From the cell containing the given text, extract its center point as [x, y] coordinate. 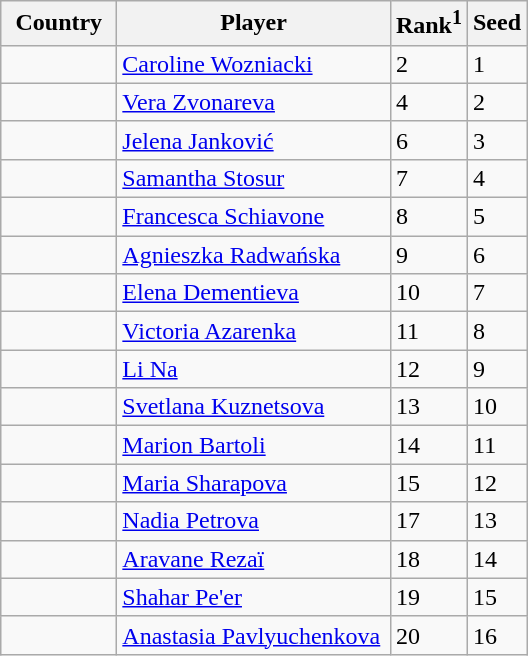
Nadia Petrova [254, 521]
Maria Sharapova [254, 483]
16 [496, 635]
Seed [496, 24]
19 [428, 597]
Victoria Azarenka [254, 331]
Rank1 [428, 24]
18 [428, 559]
Li Na [254, 369]
Svetlana Kuznetsova [254, 407]
Marion Bartoli [254, 445]
3 [496, 140]
Shahar Pe'er [254, 597]
17 [428, 521]
Jelena Janković [254, 140]
Country [59, 24]
Vera Zvonareva [254, 102]
20 [428, 635]
Anastasia Pavlyuchenkova [254, 635]
Samantha Stosur [254, 178]
Agnieszka Radwańska [254, 255]
5 [496, 217]
Aravane Rezaï [254, 559]
Francesca Schiavone [254, 217]
Player [254, 24]
1 [496, 64]
Elena Dementieva [254, 293]
Caroline Wozniacki [254, 64]
